Return [x, y] of the center of cell containing provided text 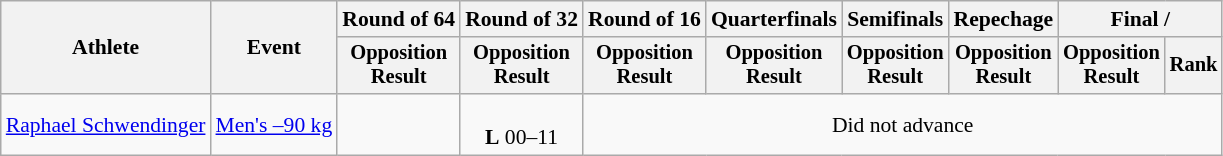
Rank [1194, 66]
Men's –90 kg [274, 124]
Round of 64 [398, 19]
Final / [1140, 19]
Round of 32 [522, 19]
Semifinals [896, 19]
Athlete [106, 48]
Repechage [1004, 19]
L 00–11 [522, 124]
Round of 16 [644, 19]
Event [274, 48]
Quarterfinals [774, 19]
Did not advance [902, 124]
Raphael Schwendinger [106, 124]
